Determine the [X, Y] coordinate at the center of the cell enclosing the given text.  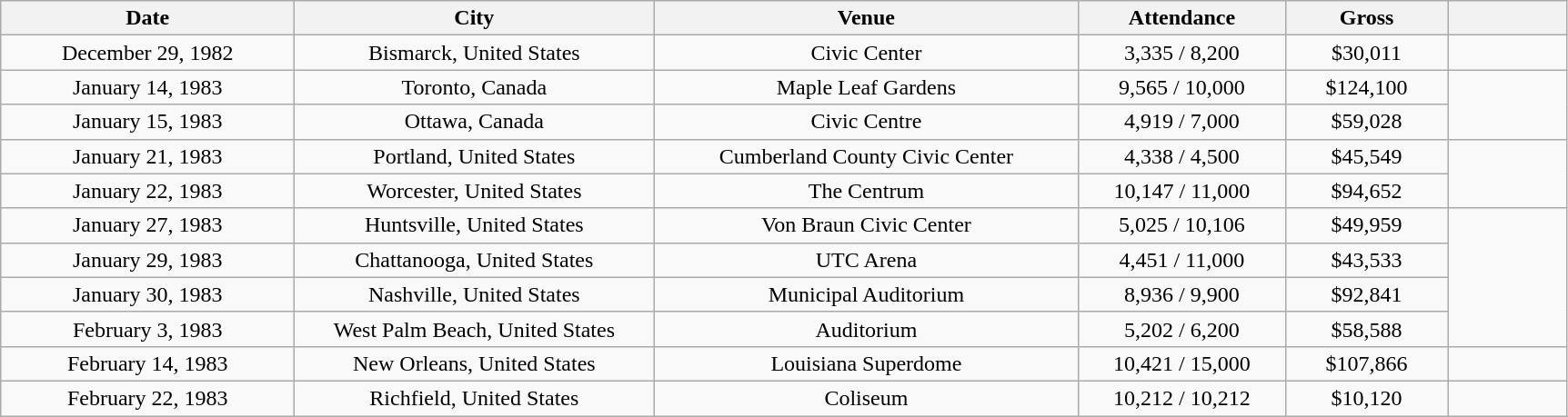
February 3, 1983 [147, 329]
Coliseum [866, 398]
10,212 / 10,212 [1182, 398]
Von Braun Civic Center [866, 225]
Maple Leaf Gardens [866, 87]
Municipal Auditorium [866, 294]
10,421 / 15,000 [1182, 363]
Ottawa, Canada [475, 122]
$30,011 [1366, 53]
Toronto, Canada [475, 87]
Civic Centre [866, 122]
$94,652 [1366, 191]
Chattanooga, United States [475, 260]
January 29, 1983 [147, 260]
Worcester, United States [475, 191]
Portland, United States [475, 156]
4,919 / 7,000 [1182, 122]
10,147 / 11,000 [1182, 191]
Cumberland County Civic Center [866, 156]
Civic Center [866, 53]
February 22, 1983 [147, 398]
4,338 / 4,500 [1182, 156]
January 21, 1983 [147, 156]
January 30, 1983 [147, 294]
Venue [866, 18]
The Centrum [866, 191]
January 15, 1983 [147, 122]
$107,866 [1366, 363]
Bismarck, United States [475, 53]
4,451 / 11,000 [1182, 260]
Huntsville, United States [475, 225]
February 14, 1983 [147, 363]
3,335 / 8,200 [1182, 53]
January 27, 1983 [147, 225]
December 29, 1982 [147, 53]
$124,100 [1366, 87]
$43,533 [1366, 260]
8,936 / 9,900 [1182, 294]
$58,588 [1366, 329]
$92,841 [1366, 294]
Attendance [1182, 18]
New Orleans, United States [475, 363]
Auditorium [866, 329]
Louisiana Superdome [866, 363]
$59,028 [1366, 122]
January 22, 1983 [147, 191]
City [475, 18]
$45,549 [1366, 156]
$49,959 [1366, 225]
Nashville, United States [475, 294]
January 14, 1983 [147, 87]
9,565 / 10,000 [1182, 87]
Richfield, United States [475, 398]
UTC Arena [866, 260]
5,202 / 6,200 [1182, 329]
Gross [1366, 18]
West Palm Beach, United States [475, 329]
5,025 / 10,106 [1182, 225]
Date [147, 18]
$10,120 [1366, 398]
